Identify which cell holds the provided text, then report its [x, y] central coordinate. 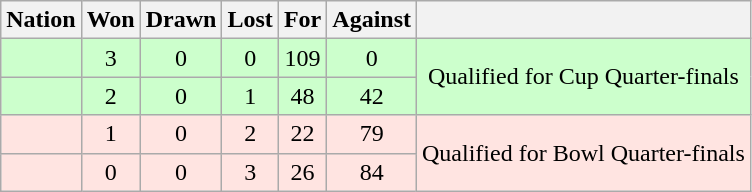
79 [372, 134]
Qualified for Cup Quarter-finals [584, 77]
84 [372, 172]
109 [302, 58]
22 [302, 134]
Lost [250, 20]
Drawn [181, 20]
Against [372, 20]
Won [110, 20]
42 [372, 96]
26 [302, 172]
Qualified for Bowl Quarter-finals [584, 153]
Nation [41, 20]
48 [302, 96]
For [302, 20]
